Scan for the cell matching the given text and deliver its [x, y] coordinate at center. 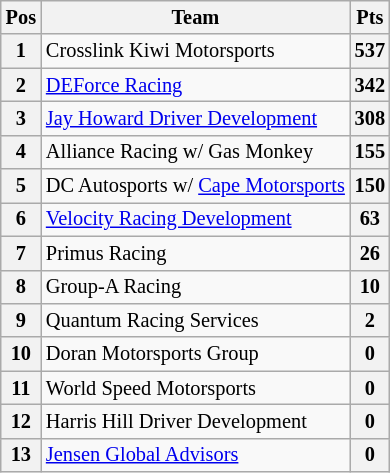
63 [370, 219]
DEForce Racing [196, 85]
13 [21, 455]
155 [370, 152]
150 [370, 186]
6 [21, 219]
Crosslink Kiwi Motorsports [196, 51]
Quantum Racing Services [196, 320]
537 [370, 51]
11 [21, 388]
4 [21, 152]
Harris Hill Driver Development [196, 421]
26 [370, 253]
9 [21, 320]
Pos [21, 17]
Pts [370, 17]
Alliance Racing w/ Gas Monkey [196, 152]
Doran Motorsports Group [196, 354]
1 [21, 51]
Jensen Global Advisors [196, 455]
8 [21, 287]
Velocity Racing Development [196, 219]
5 [21, 186]
Jay Howard Driver Development [196, 118]
Team [196, 17]
World Speed Motorsports [196, 388]
12 [21, 421]
Group-A Racing [196, 287]
3 [21, 118]
308 [370, 118]
Primus Racing [196, 253]
342 [370, 85]
7 [21, 253]
DC Autosports w/ Cape Motorsports [196, 186]
